Return [x, y] of the center of cell containing provided text 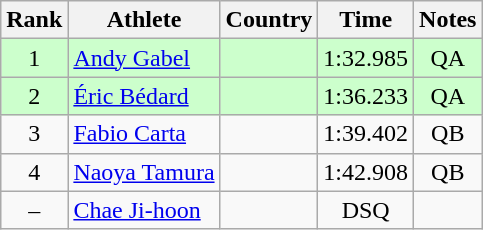
Country [269, 20]
1:32.985 [366, 58]
1:42.908 [366, 172]
Athlete [144, 20]
1:36.233 [366, 96]
Notes [448, 20]
– [34, 210]
1:39.402 [366, 134]
Time [366, 20]
4 [34, 172]
Fabio Carta [144, 134]
Éric Bédard [144, 96]
DSQ [366, 210]
Rank [34, 20]
Naoya Tamura [144, 172]
Andy Gabel [144, 58]
3 [34, 134]
2 [34, 96]
Chae Ji-hoon [144, 210]
1 [34, 58]
